Output the (x, y) coordinate of the center of the cell containing the given text.  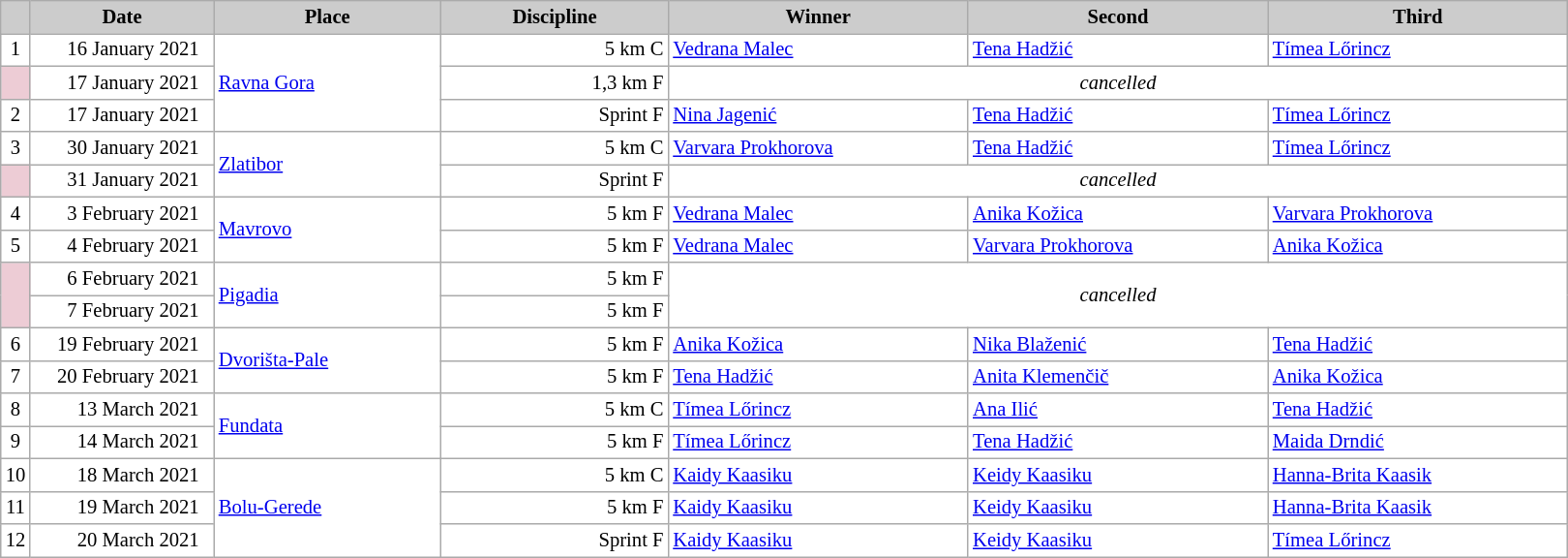
20 March 2021 (122, 540)
Ana Ilić (1118, 410)
Dvorišta-Pale (327, 360)
Second (1118, 16)
1,3 km F (556, 82)
2 (15, 115)
19 February 2021 (122, 344)
7 (15, 377)
3 February 2021 (122, 213)
Nina Jagenić (818, 115)
5 (15, 246)
Nika Blaženić (1118, 344)
4 February 2021 (122, 246)
Anita Klemenčič (1118, 377)
Zlatibor (327, 165)
6 (15, 344)
8 (15, 410)
10 (15, 475)
Pigadia (327, 294)
Discipline (556, 16)
16 January 2021 (122, 49)
11 (15, 508)
7 February 2021 (122, 311)
20 February 2021 (122, 377)
1 (15, 49)
Winner (818, 16)
13 March 2021 (122, 410)
Mavrovo (327, 230)
Place (327, 16)
Fundata (327, 426)
6 February 2021 (122, 278)
Bolu-Gerede (327, 508)
31 January 2021 (122, 180)
19 March 2021 (122, 508)
12 (15, 540)
4 (15, 213)
14 March 2021 (122, 442)
18 March 2021 (122, 475)
Maida Drndić (1418, 442)
Date (122, 16)
30 January 2021 (122, 148)
3 (15, 148)
Third (1418, 16)
Ravna Gora (327, 81)
9 (15, 442)
